Determine the [x, y] coordinate at the center of the cell enclosing the given text.  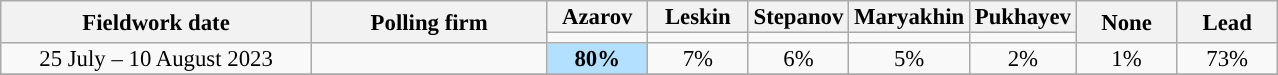
None [1126, 22]
Lead [1228, 22]
80% [598, 59]
5% [910, 59]
Maryakhin [910, 17]
25 July – 10 August 2023 [156, 59]
1% [1126, 59]
Leskin [698, 17]
Pukhayev [1022, 17]
Polling firm [429, 22]
2% [1022, 59]
Stepanov [798, 17]
Azarov [598, 17]
7% [698, 59]
6% [798, 59]
73% [1228, 59]
Fieldwork date [156, 22]
